From the cell containing the given text, extract its center point as [X, Y] coordinate. 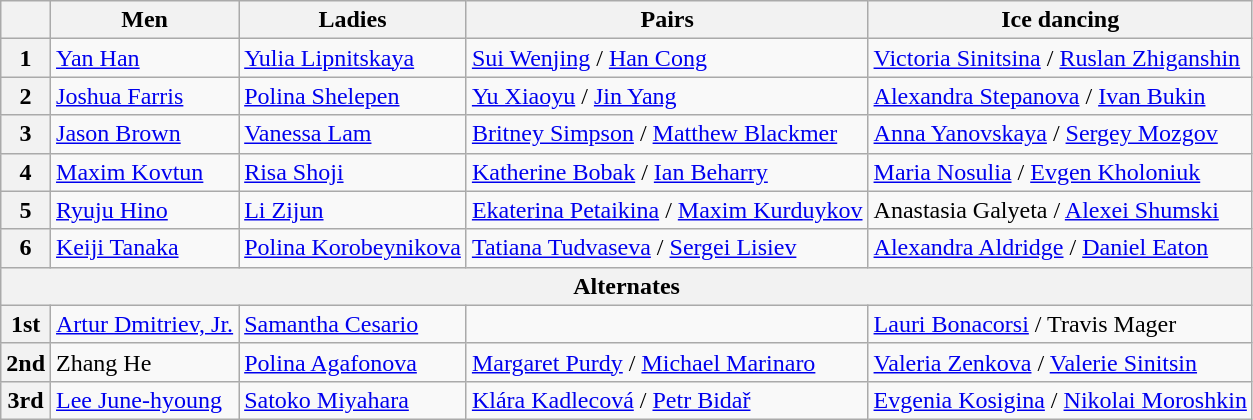
Polina Korobeynikova [353, 248]
Risa Shoji [353, 172]
Jason Brown [145, 134]
Samantha Cesario [353, 324]
Maria Nosulia / Evgen Kholoniuk [1060, 172]
Pairs [667, 20]
Lee June-hyoung [145, 400]
Li Zijun [353, 210]
Ice dancing [1060, 20]
Valeria Zenkova / Valerie Sinitsin [1060, 362]
Alexandra Aldridge / Daniel Eaton [1060, 248]
Ladies [353, 20]
Vanessa Lam [353, 134]
Maxim Kovtun [145, 172]
Anna Yanovskaya / Sergey Mozgov [1060, 134]
Artur Dmitriev, Jr. [145, 324]
Alexandra Stepanova / Ivan Bukin [1060, 96]
Margaret Purdy / Michael Marinaro [667, 362]
Keiji Tanaka [145, 248]
1st [26, 324]
3 [26, 134]
Ekaterina Petaikina / Maxim Kurduykov [667, 210]
Sui Wenjing / Han Cong [667, 58]
Klára Kadlecová / Petr Bidař [667, 400]
Satoko Miyahara [353, 400]
Polina Shelepen [353, 96]
4 [26, 172]
1 [26, 58]
Yan Han [145, 58]
Victoria Sinitsina / Ruslan Zhiganshin [1060, 58]
2nd [26, 362]
Polina Agafonova [353, 362]
2 [26, 96]
5 [26, 210]
Evgenia Kosigina / Nikolai Moroshkin [1060, 400]
Men [145, 20]
Britney Simpson / Matthew Blackmer [667, 134]
Yulia Lipnitskaya [353, 58]
3rd [26, 400]
Ryuju Hino [145, 210]
Tatiana Tudvaseva / Sergei Lisiev [667, 248]
Anastasia Galyeta / Alexei Shumski [1060, 210]
Lauri Bonacorsi / Travis Mager [1060, 324]
6 [26, 248]
Joshua Farris [145, 96]
Yu Xiaoyu / Jin Yang [667, 96]
Alternates [627, 286]
Katherine Bobak / Ian Beharry [667, 172]
Zhang He [145, 362]
